Output the (x, y) coordinate of the center of the cell containing the given text.  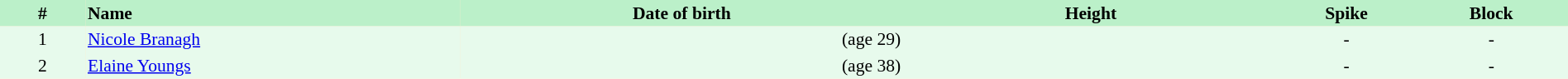
(age 29) (681, 40)
Nicole Branagh (273, 40)
1 (43, 40)
# (43, 13)
2 (43, 66)
Elaine Youngs (273, 66)
Spike (1346, 13)
Height (1090, 13)
Date of birth (681, 13)
Name (273, 13)
Block (1491, 13)
(age 38) (681, 66)
